Provide the [X, Y] coordinate of the cell's center where the given text is located.  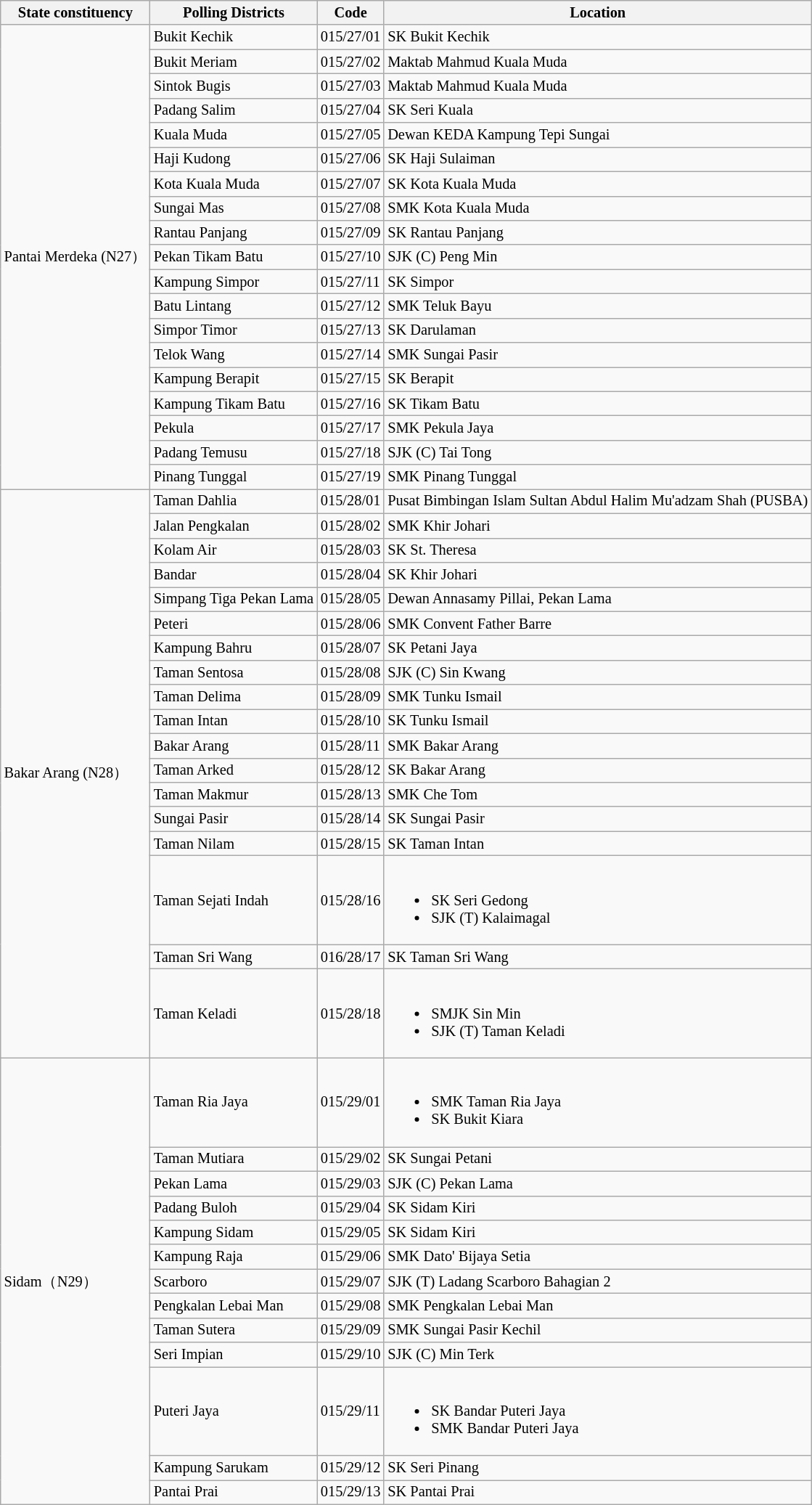
Rantau Panjang [234, 232]
015/29/10 [350, 1355]
Bandar [234, 574]
SJK (T) Ladang Scarboro Bahagian 2 [598, 1281]
Pusat Bimbingan Islam Sultan Abdul Halim Mu'adzam Shah (PUSBA) [598, 501]
015/29/05 [350, 1232]
015/29/11 [350, 1411]
SK St. Theresa [598, 550]
015/27/16 [350, 404]
SMK Teluk Bayu [598, 306]
Scarboro [234, 1281]
015/29/13 [350, 1492]
Taman Sri Wang [234, 957]
015/27/08 [350, 208]
SK Haji Sulaiman [598, 159]
SJK (C) Sin Kwang [598, 672]
SMK Sungai Pasir Kechil [598, 1330]
Kampung Berapit [234, 379]
015/28/07 [350, 648]
Pengkalan Lebai Man [234, 1305]
SK Taman Intan [598, 844]
SMK Dato' Bijaya Setia [598, 1257]
Pekan Lama [234, 1183]
Taman Intan [234, 721]
Pantai Merdeka (N27） [75, 257]
SMK Taman Ria JayaSK Bukit Kiara [598, 1102]
015/29/06 [350, 1257]
SK Khir Johari [598, 574]
Seri Impian [234, 1355]
Kampung Simpor [234, 282]
015/29/04 [350, 1208]
SK Petani Jaya [598, 648]
015/27/09 [350, 232]
SK Bukit Kechik [598, 37]
015/29/07 [350, 1281]
Dewan Annasamy Pillai, Pekan Lama [598, 599]
SK Tunku Ismail [598, 721]
Taman Ria Jaya [234, 1102]
Bukit Kechik [234, 37]
Sidam（N29） [75, 1281]
015/27/02 [350, 62]
015/27/10 [350, 257]
Taman Sejati Indah [234, 900]
015/28/05 [350, 599]
015/28/14 [350, 819]
Kolam Air [234, 550]
Taman Keladi [234, 1013]
Taman Delima [234, 697]
Sintok Bugis [234, 86]
SMK Che Tom [598, 794]
SK Pantai Prai [598, 1492]
016/28/17 [350, 957]
Haji Kudong [234, 159]
015/28/09 [350, 697]
Telok Wang [234, 355]
Bakar Arang [234, 746]
Simpang Tiga Pekan Lama [234, 599]
SK Berapit [598, 379]
State constituency [75, 12]
015/27/11 [350, 282]
Taman Sentosa [234, 672]
SK Rantau Panjang [598, 232]
Kampung Sidam [234, 1232]
SK Bakar Arang [598, 770]
Code [350, 12]
Kampung Tikam Batu [234, 404]
Bakar Arang (N28） [75, 772]
015/29/03 [350, 1183]
Taman Makmur [234, 794]
Taman Sutera [234, 1330]
SMJK Sin MinSJK (T) Taman Keladi [598, 1013]
015/28/03 [350, 550]
SJK (C) Tai Tong [598, 452]
SK Simpor [598, 282]
Simpor Timor [234, 330]
SMK Pengkalan Lebai Man [598, 1305]
015/28/10 [350, 721]
015/28/12 [350, 770]
Batu Lintang [234, 306]
015/28/16 [350, 900]
015/29/12 [350, 1468]
015/27/07 [350, 184]
Padang Buloh [234, 1208]
Pekan Tikam Batu [234, 257]
Bukit Meriam [234, 62]
Pinang Tunggal [234, 477]
SK Seri GedongSJK (T) Kalaimagal [598, 900]
015/29/08 [350, 1305]
015/27/05 [350, 135]
SK Seri Pinang [598, 1468]
015/27/14 [350, 355]
015/27/17 [350, 428]
Kampung Raja [234, 1257]
015/28/06 [350, 624]
Pekula [234, 428]
015/27/01 [350, 37]
015/27/04 [350, 110]
Peteri [234, 624]
015/28/08 [350, 672]
Padang Temusu [234, 452]
015/27/06 [350, 159]
SMK Pekula Jaya [598, 428]
Taman Arked [234, 770]
Kampung Sarukam [234, 1468]
015/28/02 [350, 526]
015/28/11 [350, 746]
015/27/18 [350, 452]
Puteri Jaya [234, 1411]
015/27/12 [350, 306]
Location [598, 12]
Taman Dahlia [234, 501]
SJK (C) Min Terk [598, 1355]
Kampung Bahru [234, 648]
015/29/01 [350, 1102]
015/28/18 [350, 1013]
015/29/02 [350, 1159]
Dewan KEDA Kampung Tepi Sungai [598, 135]
Sungai Mas [234, 208]
015/27/13 [350, 330]
SK Tikam Batu [598, 404]
015/28/15 [350, 844]
SK Taman Sri Wang [598, 957]
015/27/19 [350, 477]
SMK Convent Father Barre [598, 624]
Kuala Muda [234, 135]
015/27/03 [350, 86]
SK Bandar Puteri JayaSMK Bandar Puteri Jaya [598, 1411]
Pantai Prai [234, 1492]
015/29/09 [350, 1330]
SK Kota Kuala Muda [598, 184]
SMK Sungai Pasir [598, 355]
Taman Mutiara [234, 1159]
SMK Bakar Arang [598, 746]
Polling Districts [234, 12]
SJK (C) Pekan Lama [598, 1183]
Jalan Pengkalan [234, 526]
Taman Nilam [234, 844]
015/28/04 [350, 574]
Sungai Pasir [234, 819]
SK Seri Kuala [598, 110]
015/28/01 [350, 501]
SMK Kota Kuala Muda [598, 208]
SMK Pinang Tunggal [598, 477]
SK Sungai Pasir [598, 819]
015/27/15 [350, 379]
SK Darulaman [598, 330]
SMK Tunku Ismail [598, 697]
Padang Salim [234, 110]
Kota Kuala Muda [234, 184]
SJK (C) Peng Min [598, 257]
SMK Khir Johari [598, 526]
SK Sungai Petani [598, 1159]
015/28/13 [350, 794]
